Return the (X, Y) coordinate for the center point of the cell that contains the specified text.  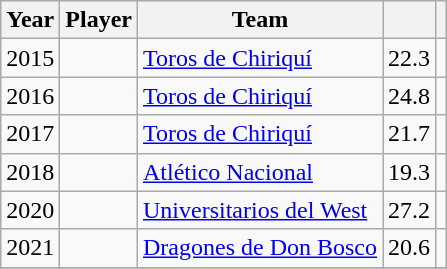
21.7 (410, 134)
20.6 (410, 248)
2015 (30, 58)
Dragones de Don Bosco (260, 248)
27.2 (410, 210)
2016 (30, 96)
2020 (30, 210)
Year (30, 20)
Atlético Nacional (260, 172)
Player (99, 20)
19.3 (410, 172)
Team (260, 20)
2018 (30, 172)
24.8 (410, 96)
Universitarios del West (260, 210)
2017 (30, 134)
22.3 (410, 58)
2021 (30, 248)
